Search for the cell housing the specified text and yield its (X, Y) center coordinate. 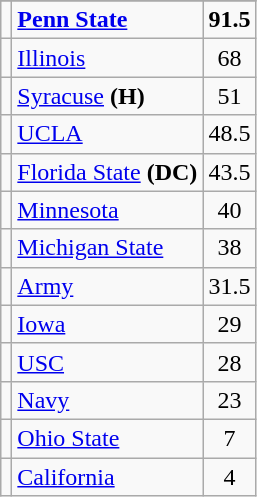
Penn State (108, 20)
91.5 (230, 20)
Michigan State (108, 248)
USC (108, 362)
28 (230, 362)
40 (230, 210)
48.5 (230, 134)
Navy (108, 400)
23 (230, 400)
43.5 (230, 172)
California (108, 477)
Ohio State (108, 438)
Minnesota (108, 210)
31.5 (230, 286)
38 (230, 248)
4 (230, 477)
Army (108, 286)
29 (230, 324)
Florida State (DC) (108, 172)
7 (230, 438)
51 (230, 96)
Illinois (108, 58)
Iowa (108, 324)
Syracuse (H) (108, 96)
UCLA (108, 134)
68 (230, 58)
